Identify which cell holds the provided text, then report its [x, y] central coordinate. 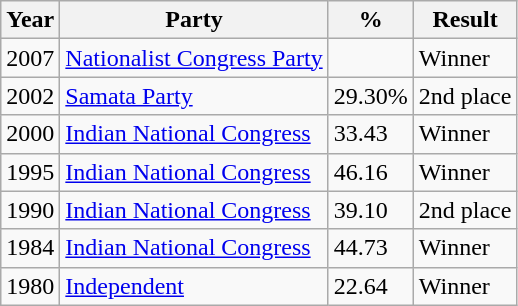
44.73 [370, 248]
Nationalist Congress Party [194, 58]
29.30% [370, 96]
1984 [30, 248]
1990 [30, 210]
2000 [30, 134]
1995 [30, 172]
Samata Party [194, 96]
2007 [30, 58]
Year [30, 20]
22.64 [370, 286]
1980 [30, 286]
Party [194, 20]
2002 [30, 96]
Result [465, 20]
39.10 [370, 210]
% [370, 20]
46.16 [370, 172]
33.43 [370, 134]
Independent [194, 286]
